Return the (x, y) coordinate for the center point of the cell that contains the specified text.  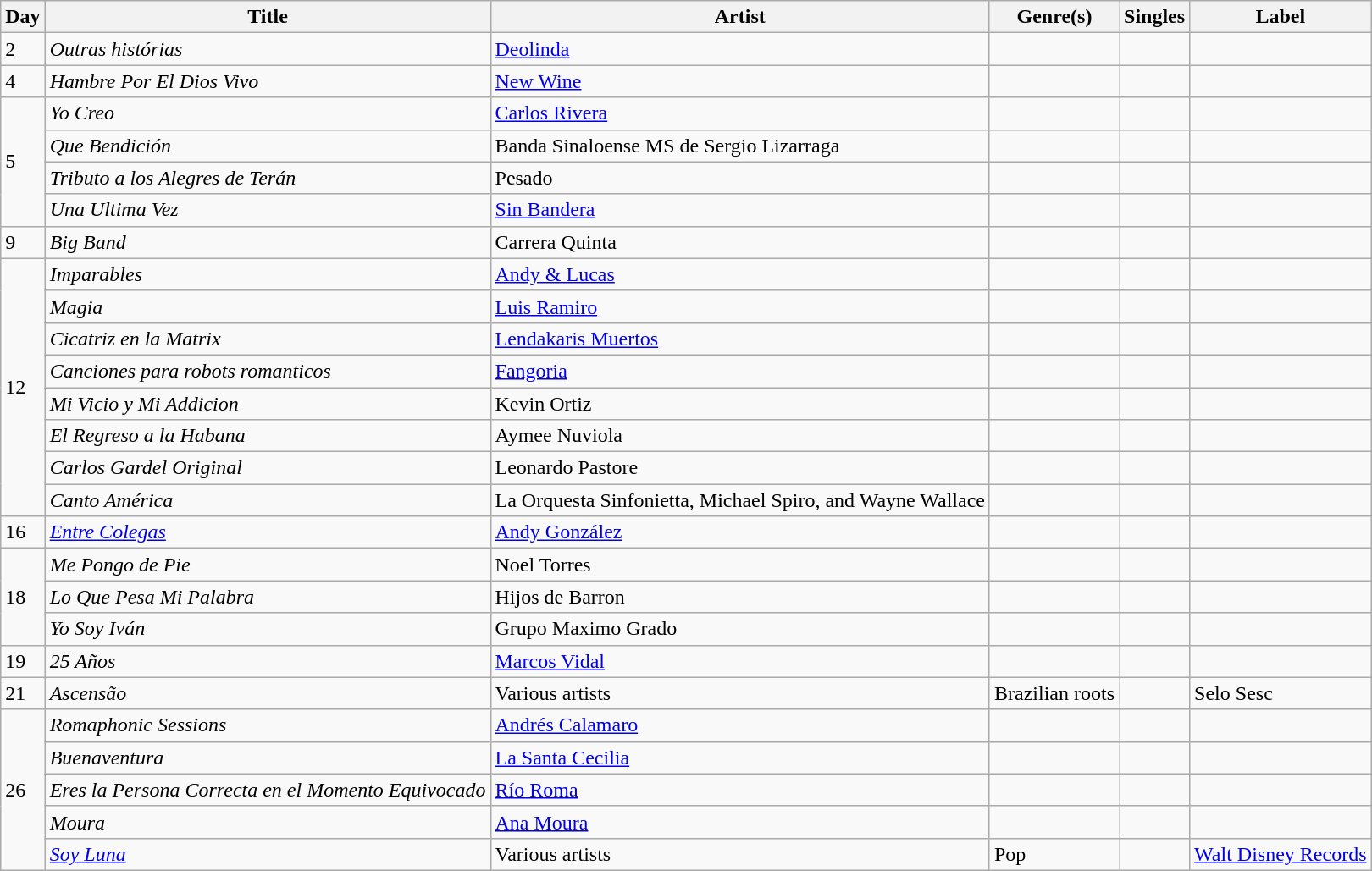
16 (23, 532)
19 (23, 661)
La Orquesta Sinfonietta, Michael Spiro, and Wayne Wallace (740, 500)
Ascensão (268, 693)
Hambre Por El Dios Vivo (268, 81)
Artist (740, 17)
Carlos Rivera (740, 113)
4 (23, 81)
Brazilian roots (1054, 693)
Río Roma (740, 790)
Entre Colegas (268, 532)
Buenaventura (268, 758)
Andy González (740, 532)
Soy Luna (268, 854)
Leonardo Pastore (740, 468)
Grupo Maximo Grado (740, 629)
18 (23, 597)
Label (1281, 17)
Lendakaris Muertos (740, 339)
Cicatriz en la Matrix (268, 339)
Una Ultima Vez (268, 210)
Mi Vicio y Mi Addicion (268, 404)
Outras histórias (268, 49)
Yo Creo (268, 113)
Me Pongo de Pie (268, 565)
Canto América (268, 500)
5 (23, 162)
Tributo a los Alegres de Terán (268, 178)
Walt Disney Records (1281, 854)
Hijos de Barron (740, 597)
Sin Bandera (740, 210)
Andy & Lucas (740, 274)
2 (23, 49)
12 (23, 387)
Deolinda (740, 49)
Romaphonic Sessions (268, 725)
Carrera Quinta (740, 242)
Aymee Nuviola (740, 436)
Kevin Ortiz (740, 404)
Fangoria (740, 371)
Magia (268, 306)
Noel Torres (740, 565)
Pop (1054, 854)
Yo Soy Iván (268, 629)
Lo Que Pesa Mi Palabra (268, 597)
Canciones para robots romanticos (268, 371)
Eres la Persona Correcta en el Momento Equivocado (268, 790)
Ana Moura (740, 822)
26 (23, 790)
Carlos Gardel Original (268, 468)
Marcos Vidal (740, 661)
Que Bendición (268, 146)
El Regreso a la Habana (268, 436)
Moura (268, 822)
21 (23, 693)
Title (268, 17)
Pesado (740, 178)
Genre(s) (1054, 17)
Singles (1155, 17)
Day (23, 17)
New Wine (740, 81)
Selo Sesc (1281, 693)
9 (23, 242)
Andrés Calamaro (740, 725)
25 Años (268, 661)
Imparables (268, 274)
Banda Sinaloense MS de Sergio Lizarraga (740, 146)
Luis Ramiro (740, 306)
La Santa Cecilia (740, 758)
Big Band (268, 242)
